Find where the given text appears and provide that cell's center as (X, Y) coordinate. 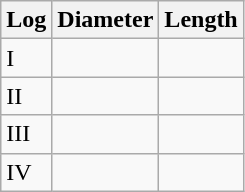
Length (201, 20)
IV (26, 172)
Diameter (106, 20)
II (26, 96)
I (26, 58)
III (26, 134)
Log (26, 20)
